Output the [x, y] coordinate of the center of the cell containing the given text.  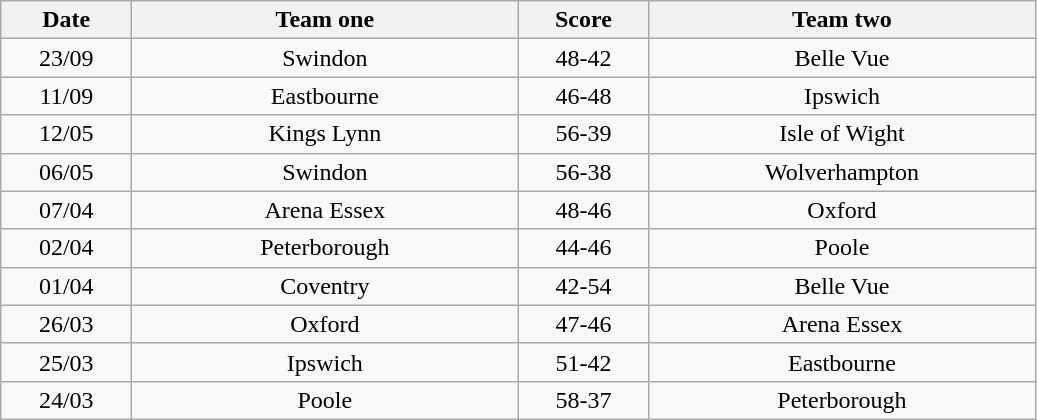
Team one [325, 20]
25/03 [66, 362]
01/04 [66, 286]
07/04 [66, 210]
48-46 [584, 210]
58-37 [584, 400]
Date [66, 20]
47-46 [584, 324]
26/03 [66, 324]
Score [584, 20]
02/04 [66, 248]
51-42 [584, 362]
Kings Lynn [325, 134]
12/05 [66, 134]
56-38 [584, 172]
48-42 [584, 58]
44-46 [584, 248]
24/03 [66, 400]
46-48 [584, 96]
Team two [842, 20]
Coventry [325, 286]
Wolverhampton [842, 172]
42-54 [584, 286]
06/05 [66, 172]
23/09 [66, 58]
11/09 [66, 96]
56-39 [584, 134]
Isle of Wight [842, 134]
